Identify which cell holds the provided text, then report its (X, Y) central coordinate. 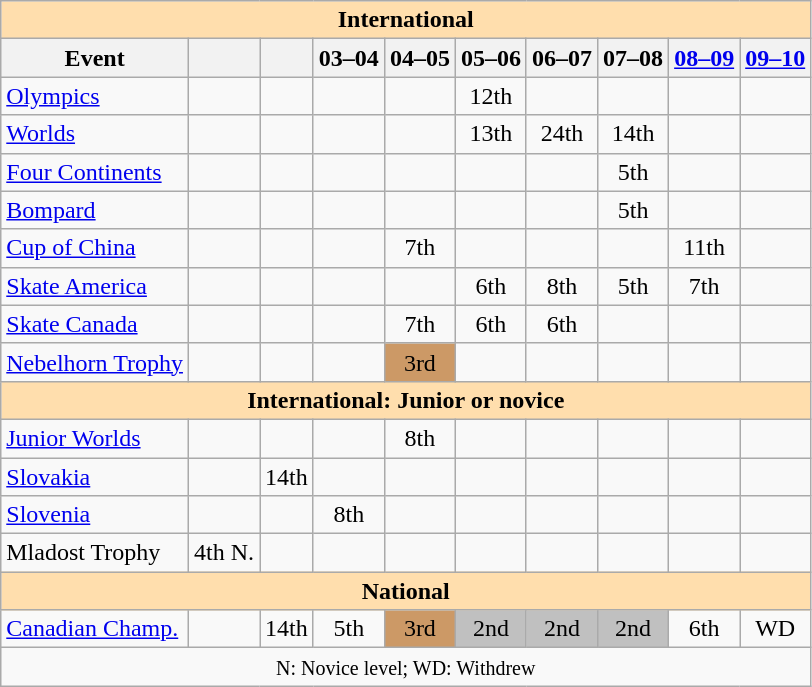
03–04 (348, 58)
Mladost Trophy (95, 553)
Slovakia (95, 477)
04–05 (420, 58)
Skate America (95, 286)
06–07 (562, 58)
National (406, 591)
11th (704, 248)
Canadian Champ. (95, 629)
International: Junior or novice (406, 400)
Bompard (95, 210)
Slovenia (95, 515)
08–09 (704, 58)
Worlds (95, 134)
Four Continents (95, 172)
05–06 (490, 58)
Nebelhorn Trophy (95, 362)
International (406, 20)
Olympics (95, 96)
13th (490, 134)
Event (95, 58)
WD (776, 629)
07–08 (634, 58)
24th (562, 134)
4th N. (224, 553)
N: Novice level; WD: Withdrew (406, 667)
Skate Canada (95, 324)
Cup of China (95, 248)
Junior Worlds (95, 438)
09–10 (776, 58)
12th (490, 96)
